Return the (x, y) coordinate for the center point of the cell that contains the specified text.  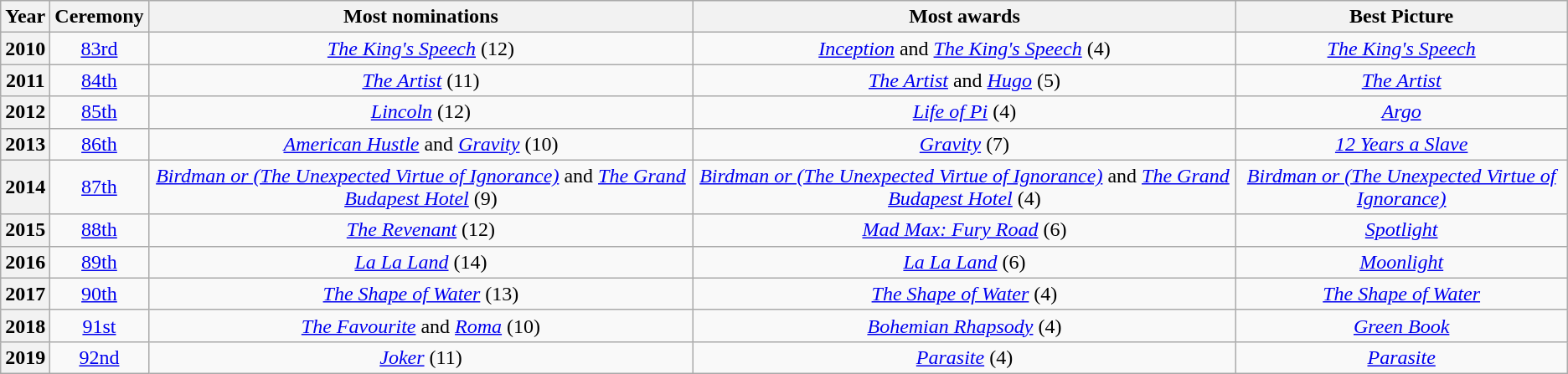
Best Picture (1401, 17)
Joker (11) (420, 357)
Birdman or (The Unexpected Virtue of Ignorance) and The Grand Budapest Hotel (4) (965, 187)
The Favourite and Roma (10) (420, 325)
Mad Max: Fury Road (6) (965, 230)
2017 (25, 294)
2014 (25, 187)
90th (99, 294)
Ceremony (99, 17)
Year (25, 17)
2011 (25, 80)
2012 (25, 112)
88th (99, 230)
Birdman or (The Unexpected Virtue of Ignorance) (1401, 187)
85th (99, 112)
La La Land (14) (420, 262)
The Artist and Hugo (5) (965, 80)
Lincoln (12) (420, 112)
The King's Speech (1401, 49)
2016 (25, 262)
Moonlight (1401, 262)
Spotlight (1401, 230)
Inception and The King's Speech (4) (965, 49)
Parasite (4) (965, 357)
92nd (99, 357)
Most awards (965, 17)
2015 (25, 230)
The Revenant (12) (420, 230)
2019 (25, 357)
Birdman or (The Unexpected Virtue of Ignorance) and The Grand Budapest Hotel (9) (420, 187)
La La Land (6) (965, 262)
83rd (99, 49)
The Artist (1401, 80)
2018 (25, 325)
86th (99, 144)
American Hustle and Gravity (10) (420, 144)
Gravity (7) (965, 144)
2013 (25, 144)
The Shape of Water (4) (965, 294)
2010 (25, 49)
87th (99, 187)
Argo (1401, 112)
The Shape of Water (13) (420, 294)
The Shape of Water (1401, 294)
Life of Pi (4) (965, 112)
Bohemian Rhapsody (4) (965, 325)
Parasite (1401, 357)
91st (99, 325)
89th (99, 262)
The King's Speech (12) (420, 49)
84th (99, 80)
12 Years a Slave (1401, 144)
The Artist (11) (420, 80)
Green Book (1401, 325)
Most nominations (420, 17)
